From the cell containing the given text, extract its center point as (x, y) coordinate. 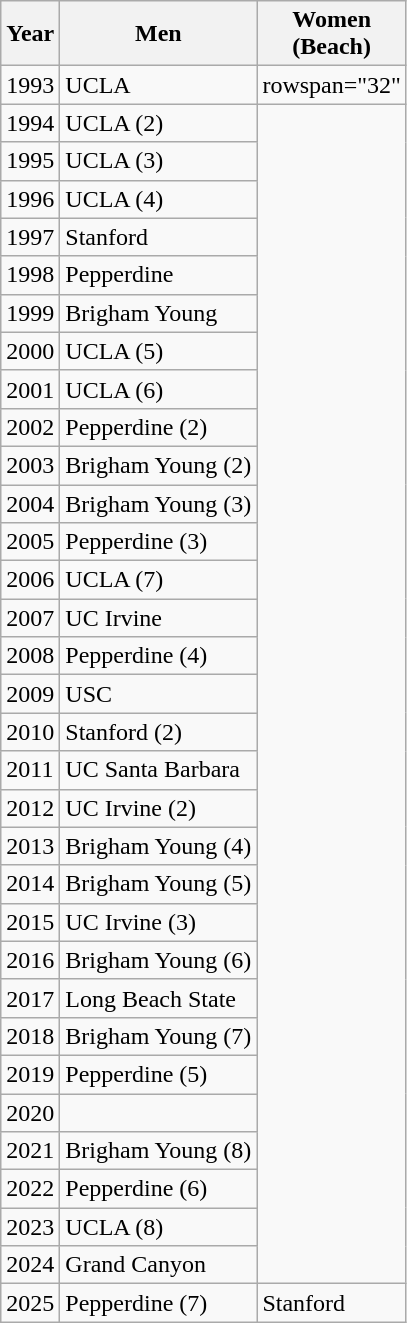
Pepperdine (6) (158, 1189)
Men (158, 34)
2000 (30, 351)
2018 (30, 1036)
2025 (30, 1303)
UCLA (4) (158, 199)
UCLA (3) (158, 161)
1997 (30, 237)
2014 (30, 884)
Brigham Young (4) (158, 846)
Pepperdine (2) (158, 427)
1999 (30, 313)
Pepperdine (7) (158, 1303)
Brigham Young (6) (158, 960)
2002 (30, 427)
Women(Beach) (332, 34)
UC Santa Barbara (158, 770)
Brigham Young (7) (158, 1036)
2020 (30, 1113)
2013 (30, 846)
2011 (30, 770)
2017 (30, 998)
2005 (30, 542)
rowspan="32" (332, 85)
UC Irvine (2) (158, 808)
UCLA (7) (158, 580)
2001 (30, 389)
2023 (30, 1227)
2022 (30, 1189)
Year (30, 34)
Brigham Young (8) (158, 1151)
2007 (30, 618)
Brigham Young (158, 313)
Pepperdine (4) (158, 656)
Brigham Young (2) (158, 465)
Long Beach State (158, 998)
UCLA (2) (158, 123)
2012 (30, 808)
Pepperdine (3) (158, 542)
2008 (30, 656)
1994 (30, 123)
Pepperdine (158, 275)
1998 (30, 275)
1995 (30, 161)
Brigham Young (5) (158, 884)
2019 (30, 1074)
2009 (30, 694)
UCLA (158, 85)
USC (158, 694)
Brigham Young (3) (158, 503)
UC Irvine (158, 618)
2015 (30, 922)
2024 (30, 1265)
Pepperdine (5) (158, 1074)
Grand Canyon (158, 1265)
1996 (30, 199)
1993 (30, 85)
UCLA (5) (158, 351)
2016 (30, 960)
2004 (30, 503)
2003 (30, 465)
UCLA (8) (158, 1227)
2006 (30, 580)
UC Irvine (3) (158, 922)
2010 (30, 732)
UCLA (6) (158, 389)
2021 (30, 1151)
Stanford (2) (158, 732)
